Determine the (x, y) coordinate at the center of the cell enclosing the given text.  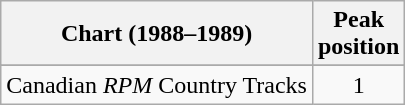
Canadian RPM Country Tracks (157, 85)
Chart (1988–1989) (157, 34)
Peakposition (358, 34)
1 (358, 85)
